For the text-containing cell, return its midpoint in (x, y) coordinate format. 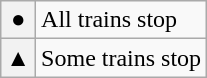
All trains stop (122, 20)
▲ (18, 58)
Some trains stop (122, 58)
● (18, 20)
